Extract the [x, y] coordinate from the center of the cell holding the provided text.  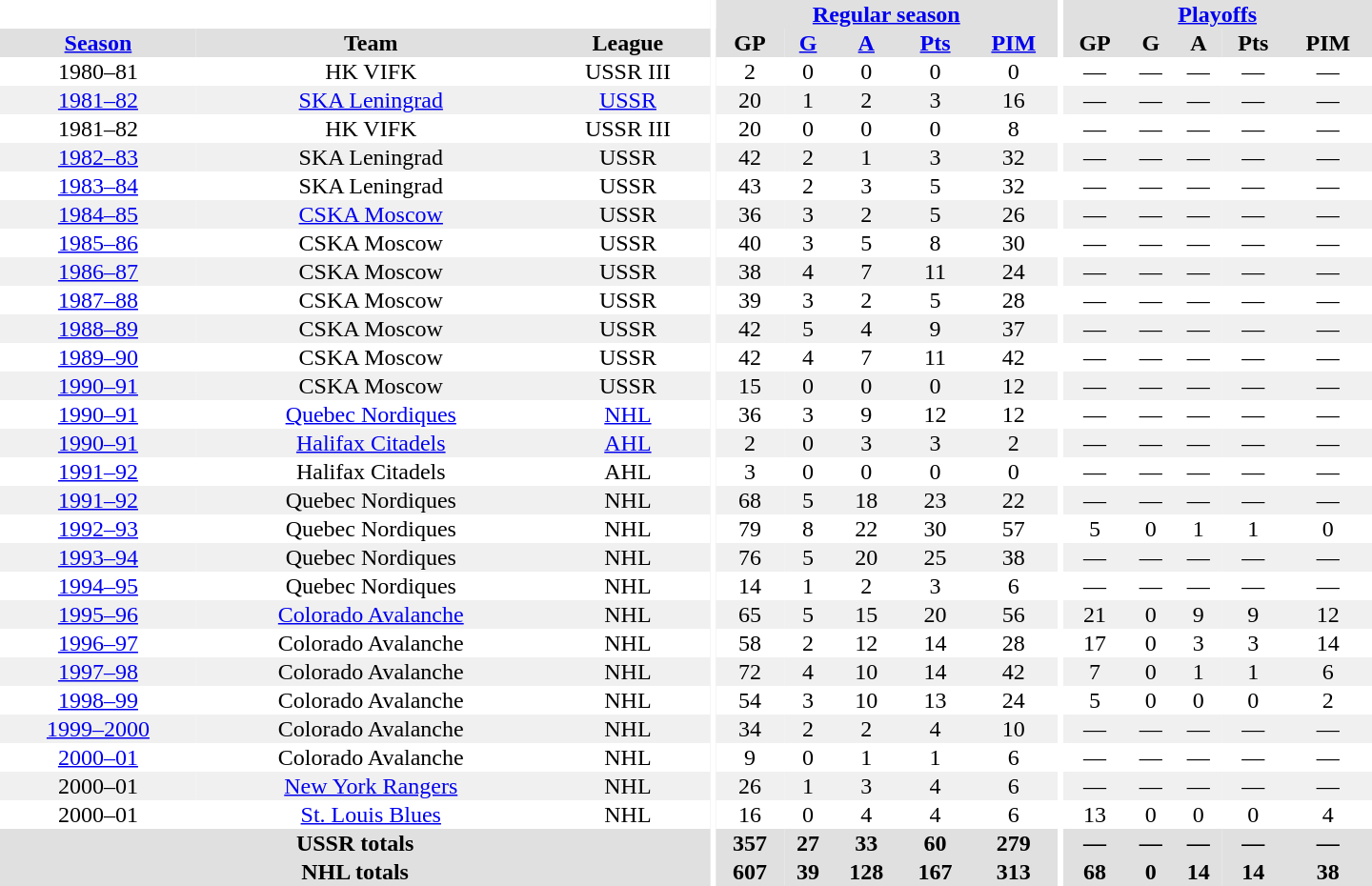
18 [866, 500]
1983–84 [98, 186]
NHL totals [354, 872]
23 [935, 500]
1989–90 [98, 357]
27 [808, 843]
40 [750, 243]
72 [750, 672]
1996–97 [98, 643]
65 [750, 614]
57 [1014, 529]
56 [1014, 614]
58 [750, 643]
357 [750, 843]
USSR totals [354, 843]
607 [750, 872]
313 [1014, 872]
1998–99 [98, 700]
Playoffs [1218, 14]
17 [1094, 643]
279 [1014, 843]
79 [750, 529]
1995–96 [98, 614]
1999–2000 [98, 729]
1992–93 [98, 529]
1994–95 [98, 586]
1988–89 [98, 329]
1986–87 [98, 272]
167 [935, 872]
1984–85 [98, 214]
Season [98, 43]
League [628, 43]
St. Louis Blues [372, 815]
1987–88 [98, 300]
76 [750, 557]
1997–98 [98, 672]
25 [935, 557]
21 [1094, 614]
37 [1014, 329]
New York Rangers [372, 786]
128 [866, 872]
1980–81 [98, 71]
Regular season [886, 14]
Team [372, 43]
1982–83 [98, 157]
1993–94 [98, 557]
34 [750, 729]
1985–86 [98, 243]
43 [750, 186]
60 [935, 843]
33 [866, 843]
54 [750, 700]
